Extract the [x, y] coordinate from the center of the cell holding the provided text.  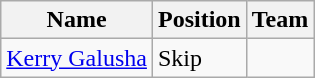
Position [199, 20]
Kerry Galusha [77, 58]
Name [77, 20]
Skip [199, 58]
Team [280, 20]
